Identify which cell holds the provided text, then report its [x, y] central coordinate. 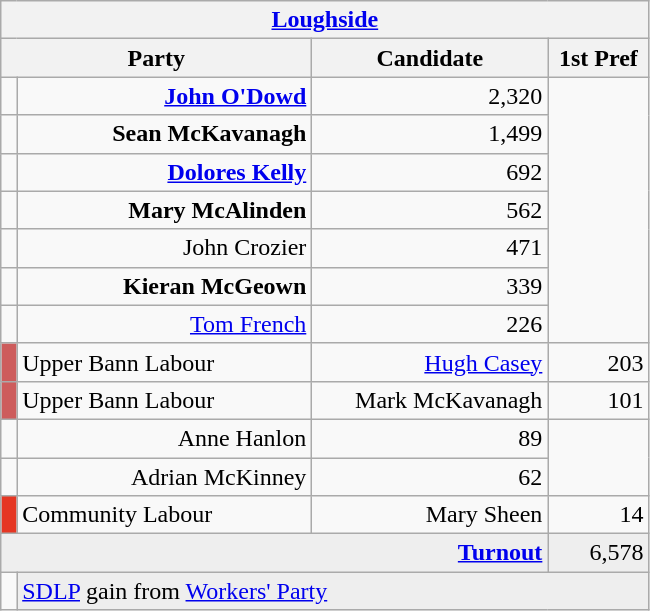
Anne Hanlon [164, 438]
Sean McKavanagh [164, 134]
Kieran McGeown [164, 286]
89 [430, 438]
SDLP gain from Workers' Party [333, 591]
14 [598, 515]
Tom French [164, 324]
Mary McAlinden [164, 210]
2,320 [430, 96]
471 [430, 248]
62 [430, 477]
Turnout [274, 553]
101 [598, 400]
Mary Sheen [430, 515]
339 [430, 286]
6,578 [598, 553]
Community Labour [164, 515]
Dolores Kelly [164, 172]
Party [156, 58]
John O'Dowd [164, 96]
562 [430, 210]
226 [430, 324]
John Crozier [164, 248]
Hugh Casey [430, 362]
1st Pref [598, 58]
Loughside [325, 20]
692 [430, 172]
Adrian McKinney [164, 477]
1,499 [430, 134]
Mark McKavanagh [430, 400]
Candidate [430, 58]
203 [598, 362]
